Detect which cell encompasses the target text, then output its (x, y) center coordinate. 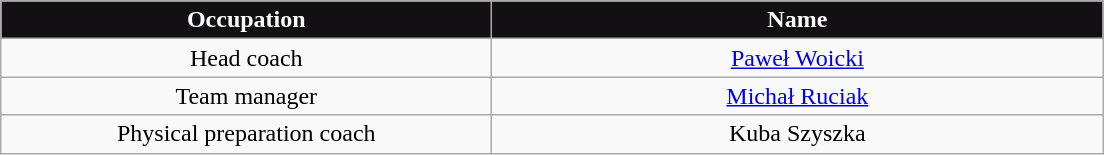
Kuba Szyszka (798, 134)
Occupation (246, 20)
Head coach (246, 58)
Physical preparation coach (246, 134)
Michał Ruciak (798, 96)
Team manager (246, 96)
Name (798, 20)
Paweł Woicki (798, 58)
